Capture the cell that displays the provided text and extract its (x, y) central coordinate. 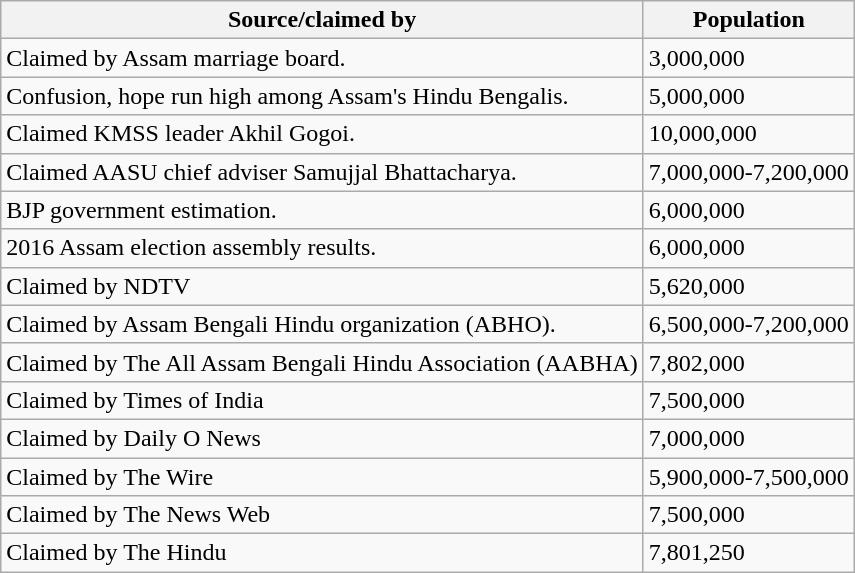
Confusion, hope run high among Assam's Hindu Bengalis. (322, 96)
BJP government estimation. (322, 210)
Claimed AASU chief adviser Samujjal Bhattacharya. (322, 172)
5,620,000 (748, 286)
5,000,000 (748, 96)
Claimed by The Hindu (322, 553)
7,000,000-7,200,000 (748, 172)
Population (748, 20)
Claimed by Assam marriage board. (322, 58)
3,000,000 (748, 58)
5,900,000-7,500,000 (748, 477)
Claimed KMSS leader Akhil Gogoi. (322, 134)
Source/claimed by (322, 20)
Claimed by Times of India (322, 400)
10,000,000 (748, 134)
7,801,250 (748, 553)
7,802,000 (748, 362)
2016 Assam election assembly results. (322, 248)
Claimed by Daily O News (322, 438)
Claimed by The All Assam Bengali Hindu Association (AABHA) (322, 362)
Claimed by NDTV (322, 286)
Claimed by Assam Bengali Hindu organization (ABHO). (322, 324)
Claimed by The Wire (322, 477)
7,000,000 (748, 438)
6,500,000-7,200,000 (748, 324)
Claimed by The News Web (322, 515)
